Pinpoint the cell where the given text exists, returning its [x, y] midpoint coordinate. 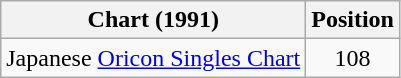
Chart (1991) [154, 20]
Japanese Oricon Singles Chart [154, 58]
108 [353, 58]
Position [353, 20]
